Search for the cell housing the specified text and yield its (X, Y) center coordinate. 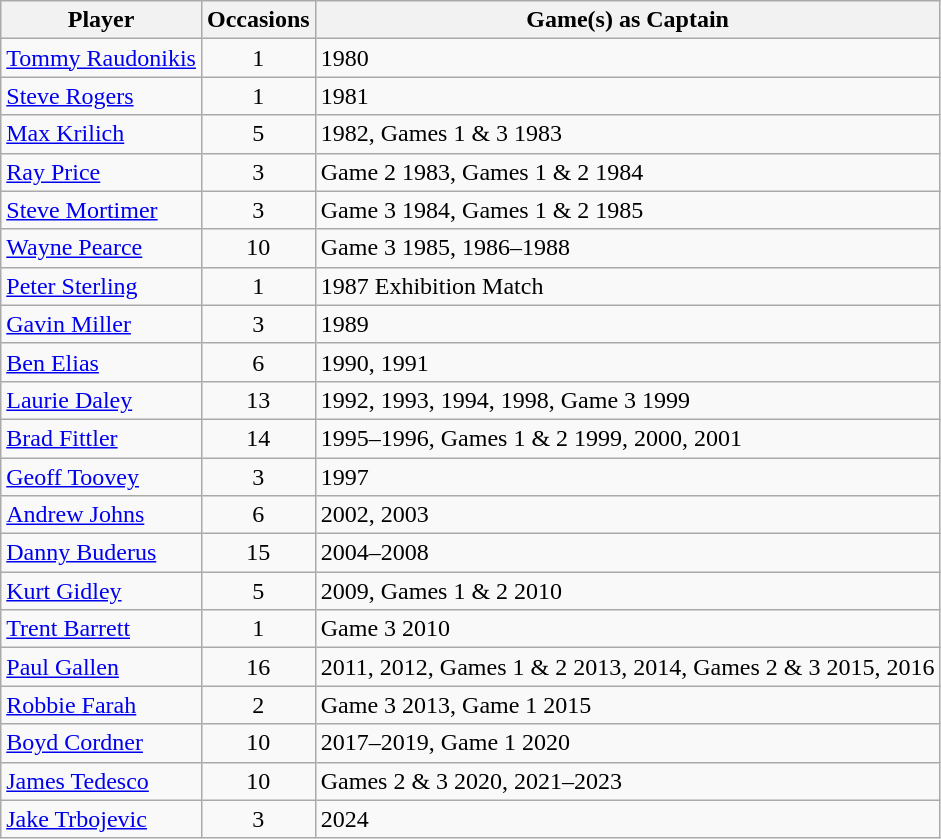
James Tedesco (102, 781)
Max Krilich (102, 134)
2009, Games 1 & 2 2010 (628, 591)
Danny Buderus (102, 553)
Games 2 & 3 2020, 2021–2023 (628, 781)
Peter Sterling (102, 286)
2024 (628, 819)
1980 (628, 58)
Brad Fittler (102, 438)
1987 Exhibition Match (628, 286)
Andrew Johns (102, 515)
Ray Price (102, 172)
1981 (628, 96)
Steve Mortimer (102, 210)
14 (258, 438)
Player (102, 20)
Boyd Cordner (102, 743)
15 (258, 553)
Geoff Toovey (102, 477)
2002, 2003 (628, 515)
Laurie Daley (102, 400)
Occasions (258, 20)
Jake Trbojevic (102, 819)
Steve Rogers (102, 96)
Kurt Gidley (102, 591)
Game 3 2013, Game 1 2015 (628, 705)
2017–2019, Game 1 2020 (628, 743)
13 (258, 400)
Tommy Raudonikis (102, 58)
Gavin Miller (102, 324)
2 (258, 705)
1997 (628, 477)
Wayne Pearce (102, 248)
Game(s) as Captain (628, 20)
Game 3 1985, 1986–1988 (628, 248)
1990, 1991 (628, 362)
Paul Gallen (102, 667)
1992, 1993, 1994, 1998, Game 3 1999 (628, 400)
Game 3 1984, Games 1 & 2 1985 (628, 210)
Game 3 2010 (628, 629)
Game 2 1983, Games 1 & 2 1984 (628, 172)
16 (258, 667)
2011, 2012, Games 1 & 2 2013, 2014, Games 2 & 3 2015, 2016 (628, 667)
2004–2008 (628, 553)
1982, Games 1 & 3 1983 (628, 134)
Trent Barrett (102, 629)
Ben Elias (102, 362)
1995–1996, Games 1 & 2 1999, 2000, 2001 (628, 438)
Robbie Farah (102, 705)
1989 (628, 324)
